Capture the cell that displays the provided text and extract its (x, y) central coordinate. 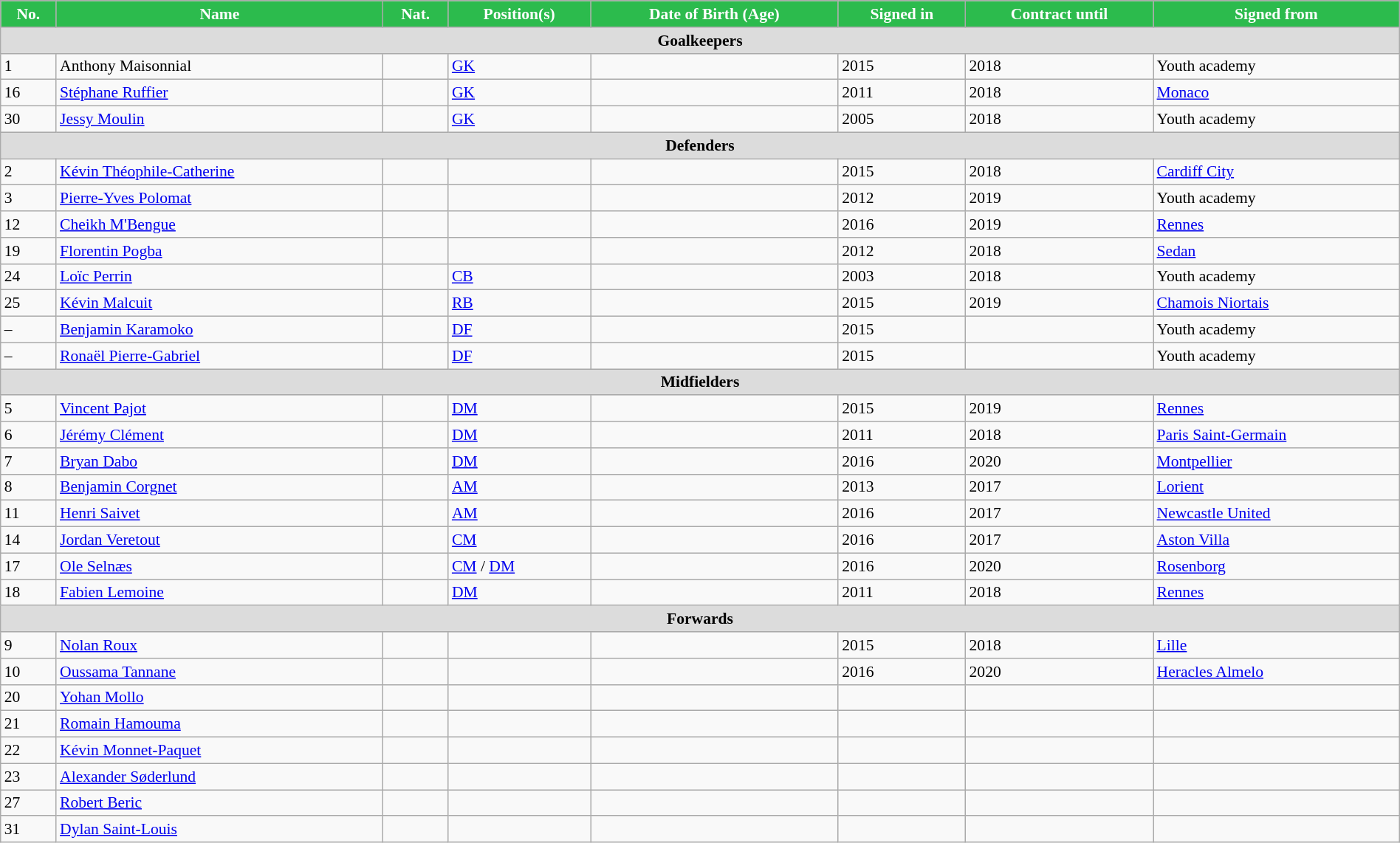
24 (28, 277)
Fabien Lemoine (220, 593)
Signed from (1277, 14)
20 (28, 698)
Henri Saivet (220, 514)
Position(s) (520, 14)
Signed in (902, 14)
Nolan Roux (220, 645)
Newcastle United (1277, 514)
Forwards (700, 619)
Date of Birth (Age) (715, 14)
21 (28, 724)
CM / DM (520, 566)
Defenders (700, 145)
14 (28, 540)
27 (28, 803)
Ole Selnæs (220, 566)
Romain Hamouma (220, 724)
Robert Beric (220, 803)
2013 (902, 487)
25 (28, 303)
Jérémy Clément (220, 435)
Yohan Mollo (220, 698)
Alexander Søderlund (220, 777)
Kévin Malcuit (220, 303)
2003 (902, 277)
6 (28, 435)
Midfielders (700, 382)
Pierre-Yves Polomat (220, 199)
17 (28, 566)
Goalkeepers (700, 41)
Dylan Saint-Louis (220, 830)
Monaco (1277, 93)
Stéphane Ruffier (220, 93)
18 (28, 593)
11 (28, 514)
Kévin Monnet-Paquet (220, 751)
Sedan (1277, 251)
2005 (902, 120)
Heracles Almelo (1277, 672)
12 (28, 224)
16 (28, 93)
19 (28, 251)
Benjamin Corgnet (220, 487)
Anthony Maisonnial (220, 66)
Ronaël Pierre-Gabriel (220, 356)
Jessy Moulin (220, 120)
2 (28, 172)
31 (28, 830)
9 (28, 645)
22 (28, 751)
30 (28, 120)
Jordan Veretout (220, 540)
3 (28, 199)
Name (220, 14)
Lorient (1277, 487)
Contract until (1060, 14)
Bryan Dabo (220, 461)
Montpellier (1277, 461)
5 (28, 409)
Kévin Théophile-Catherine (220, 172)
Cardiff City (1277, 172)
Benjamin Karamoko (220, 330)
No. (28, 14)
Florentin Pogba (220, 251)
Chamois Niortais (1277, 303)
RB (520, 303)
Aston Villa (1277, 540)
10 (28, 672)
Loïc Perrin (220, 277)
Paris Saint-Germain (1277, 435)
Oussama Tannane (220, 672)
8 (28, 487)
Rosenborg (1277, 566)
1 (28, 66)
Cheikh M'Bengue (220, 224)
7 (28, 461)
Lille (1277, 645)
Vincent Pajot (220, 409)
23 (28, 777)
CM (520, 540)
Nat. (416, 14)
CB (520, 277)
